Detect which cell encompasses the target text, then output its [x, y] center coordinate. 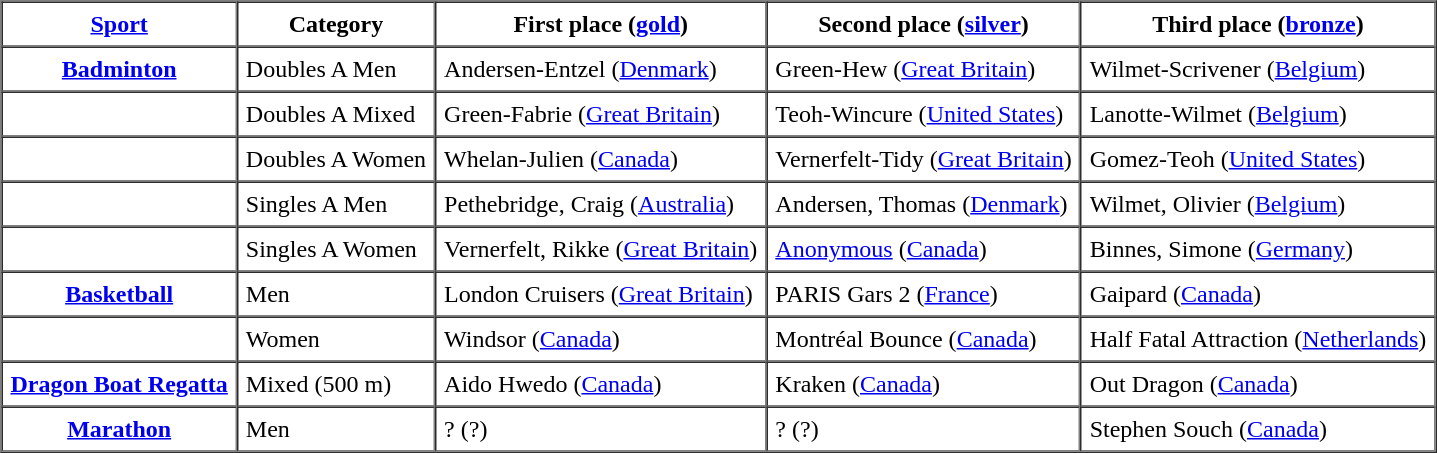
Binnes, Simone (Germany) [1258, 248]
Basketball [120, 294]
Doubles A Women [336, 158]
Dragon Boat Regatta [120, 384]
Andersen-Entzel (Denmark) [600, 68]
Gomez-Teoh (United States) [1258, 158]
Vernerfelt-Tidy (Great Britain) [923, 158]
First place (gold) [600, 24]
Gaipard (Canada) [1258, 294]
Teoh-Wincure (United States) [923, 114]
Women [336, 338]
Category [336, 24]
Doubles A Men [336, 68]
Out Dragon (Canada) [1258, 384]
Green-Hew (Great Britain) [923, 68]
PARIS Gars 2 (France) [923, 294]
Singles A Men [336, 204]
Sport [120, 24]
Montréal Bounce (Canada) [923, 338]
Marathon [120, 428]
Third place (bronze) [1258, 24]
Windsor (Canada) [600, 338]
Doubles A Mixed [336, 114]
Singles A Women [336, 248]
Stephen Souch (Canada) [1258, 428]
Badminton [120, 68]
Lanotte-Wilmet (Belgium) [1258, 114]
Wilmet, Olivier (Belgium) [1258, 204]
Second place (silver) [923, 24]
Wilmet-Scrivener (Belgium) [1258, 68]
Half Fatal Attraction (Netherlands) [1258, 338]
Green-Fabrie (Great Britain) [600, 114]
London Cruisers (Great Britain) [600, 294]
Whelan-Julien (Canada) [600, 158]
Anonymous (Canada) [923, 248]
Mixed (500 m) [336, 384]
Andersen, Thomas (Denmark) [923, 204]
Vernerfelt, Rikke (Great Britain) [600, 248]
Kraken (Canada) [923, 384]
Aido Hwedo (Canada) [600, 384]
Pethebridge, Craig (Australia) [600, 204]
